Search for the cell housing the specified text and yield its [X, Y] center coordinate. 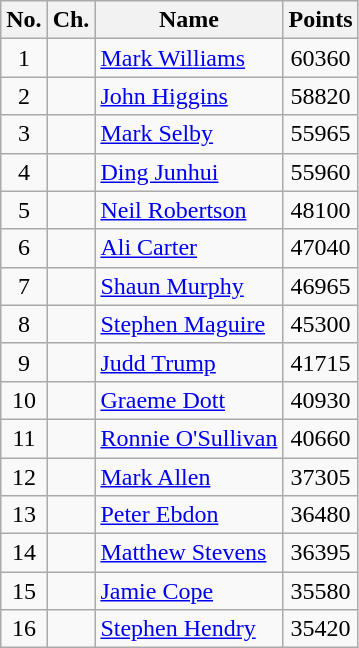
7 [24, 286]
Shaun Murphy [189, 286]
6 [24, 248]
36480 [320, 515]
Matthew Stevens [189, 553]
13 [24, 515]
Points [320, 20]
Ch. [71, 20]
55960 [320, 172]
Jamie Cope [189, 591]
35580 [320, 591]
Neil Robertson [189, 210]
John Higgins [189, 96]
16 [24, 629]
3 [24, 134]
10 [24, 400]
Judd Trump [189, 362]
Mark Selby [189, 134]
Ronnie O'Sullivan [189, 438]
Peter Ebdon [189, 515]
8 [24, 324]
9 [24, 362]
41715 [320, 362]
60360 [320, 58]
35420 [320, 629]
45300 [320, 324]
Graeme Dott [189, 400]
Name [189, 20]
Mark Allen [189, 477]
40930 [320, 400]
Stephen Maguire [189, 324]
Ding Junhui [189, 172]
No. [24, 20]
47040 [320, 248]
5 [24, 210]
36395 [320, 553]
15 [24, 591]
58820 [320, 96]
Mark Williams [189, 58]
37305 [320, 477]
11 [24, 438]
12 [24, 477]
40660 [320, 438]
4 [24, 172]
55965 [320, 134]
Ali Carter [189, 248]
2 [24, 96]
48100 [320, 210]
Stephen Hendry [189, 629]
1 [24, 58]
46965 [320, 286]
14 [24, 553]
